Extract the [x, y] coordinate from the center of the cell holding the provided text.  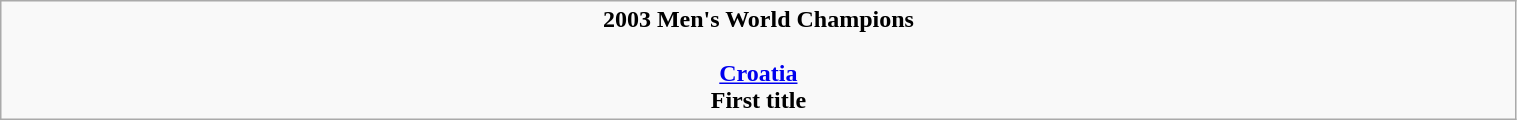
2003 Men's World ChampionsCroatiaFirst title [758, 60]
